Return the [x, y] coordinate for the center point of the cell that contains the specified text.  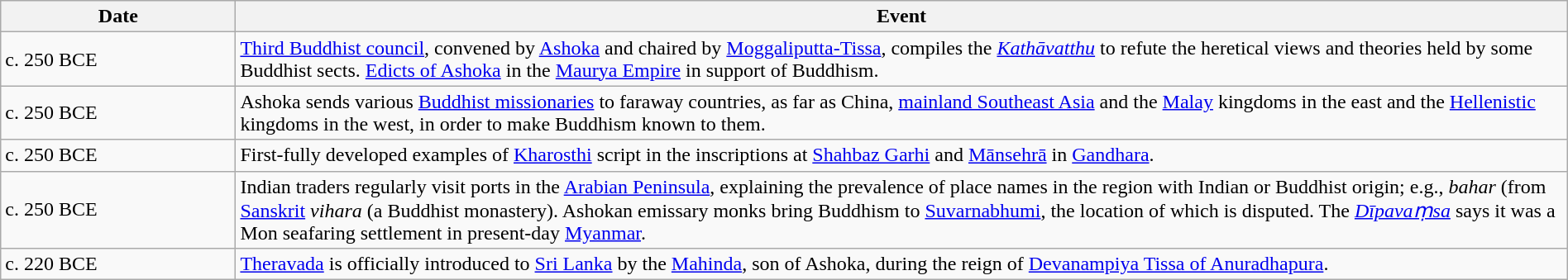
Theravada is officially introduced to Sri Lanka by the Mahinda, son of Ashoka, during the reign of Devanampiya Tissa of Anuradhapura. [901, 264]
c. 220 BCE [118, 264]
Date [118, 17]
Event [901, 17]
First-fully developed examples of Kharosthi script in the inscriptions at Shahbaz Garhi and Mānsehrā in Gandhara. [901, 155]
